Return the [X, Y] coordinate for the center point of the cell that contains the specified text.  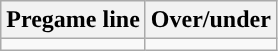
Over/under [210, 20]
Pregame line [74, 20]
